Provide the (X, Y) coordinate of the cell's center where the given text is located.  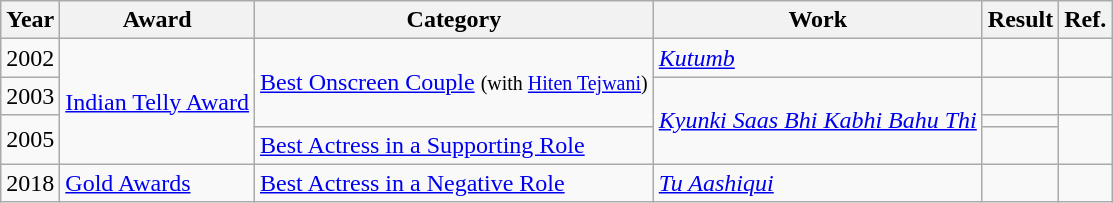
Result (1020, 20)
2005 (30, 140)
Work (818, 20)
Category (454, 20)
Best Actress in a Negative Role (454, 183)
Kutumb (818, 58)
Award (158, 20)
Indian Telly Award (158, 102)
2003 (30, 96)
Ref. (1086, 20)
2002 (30, 58)
Gold Awards (158, 183)
Year (30, 20)
Best Onscreen Couple (with Hiten Tejwani) (454, 82)
2018 (30, 183)
Best Actress in a Supporting Role (454, 145)
Tu Aashiqui (818, 183)
Kyunki Saas Bhi Kabhi Bahu Thi (818, 120)
